Locate the cell with the specified text and output its (x, y) center coordinate. 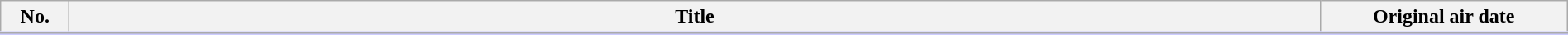
Original air date (1444, 17)
Title (695, 17)
No. (35, 17)
